Locate the cell with the specified text and output its (X, Y) center coordinate. 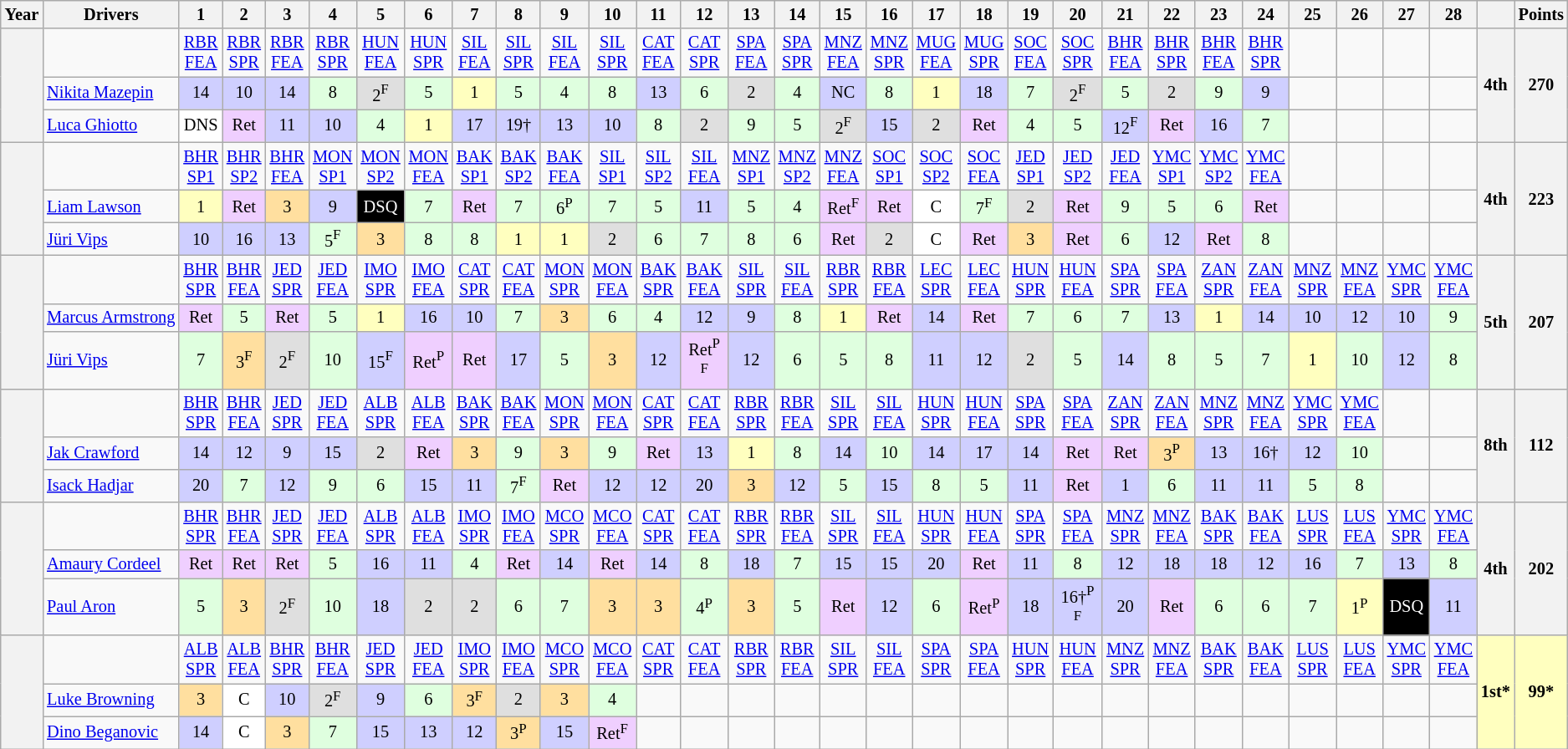
MNZSP2 (798, 166)
BHRSP1 (201, 166)
Year (22, 14)
25 (1312, 14)
SOCSP2 (937, 166)
MNZSP1 (751, 166)
YMCSP2 (1218, 166)
DNS (201, 125)
4P (704, 607)
16† (1265, 453)
Drivers (110, 14)
BHRSP2 (244, 166)
LECFEA (983, 279)
5th (1495, 322)
Nikita Mazepin (110, 94)
LECSPR (937, 279)
Luca Ghiotto (110, 125)
12F (1126, 125)
MONSP1 (333, 166)
1P (1360, 607)
MONSP2 (380, 166)
Jak Crawford (110, 453)
21 (1126, 14)
270 (1541, 85)
Isack Hadjar (110, 485)
Luke Browning (110, 699)
23 (1218, 14)
SILSP2 (659, 166)
26 (1360, 14)
24 (1265, 14)
Dino Beganovic (110, 732)
99* (1541, 692)
8th (1495, 446)
BAKSP2 (518, 166)
RetP F (704, 359)
MUGSPR (983, 53)
SOCSP1 (890, 166)
207 (1541, 322)
SILSP1 (612, 166)
NC (843, 94)
112 (1541, 446)
5F (333, 239)
Paul Aron (110, 607)
202 (1541, 568)
19† (518, 125)
SOCSPR (1077, 53)
MUGFEA (937, 53)
1st* (1495, 692)
15F (380, 359)
Amaury Cordeel (110, 564)
JEDSP1 (1030, 166)
27 (1407, 14)
28 (1453, 14)
YMCSP1 (1172, 166)
Points (1541, 14)
22 (1172, 14)
JEDSP2 (1077, 166)
223 (1541, 199)
19 (1030, 14)
Liam Lawson (110, 206)
BAKSP1 (475, 166)
Marcus Armstrong (110, 318)
6P (564, 206)
16†P F (1077, 607)
